Locate the cell with the specified text and output its (x, y) center coordinate. 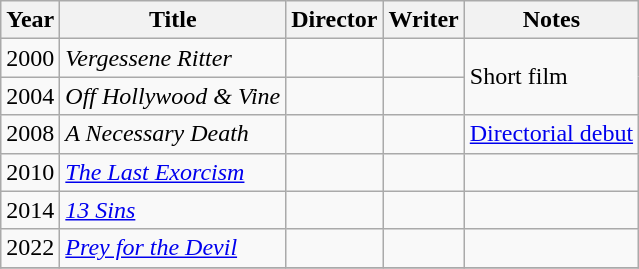
Title (173, 20)
13 Sins (173, 210)
Off Hollywood & Vine (173, 96)
2022 (30, 248)
A Necessary Death (173, 134)
2008 (30, 134)
Writer (424, 20)
2000 (30, 58)
2010 (30, 172)
Directorial debut (551, 134)
Short film (551, 77)
2014 (30, 210)
The Last Exorcism (173, 172)
Vergessene Ritter (173, 58)
Prey for the Devil (173, 248)
Director (334, 20)
Notes (551, 20)
2004 (30, 96)
Year (30, 20)
